For the text-containing cell, return its midpoint in (x, y) coordinate format. 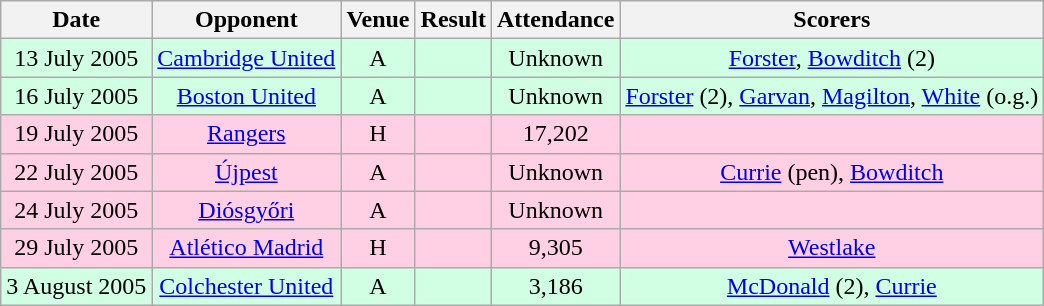
19 July 2005 (76, 134)
Diósgyőri (246, 210)
Result (453, 20)
3 August 2005 (76, 286)
22 July 2005 (76, 172)
9,305 (555, 248)
Forster (2), Garvan, Magilton, White (o.g.) (832, 96)
Újpest (246, 172)
24 July 2005 (76, 210)
Venue (378, 20)
Cambridge United (246, 58)
Attendance (555, 20)
McDonald (2), Currie (832, 286)
Forster, Bowditch (2) (832, 58)
16 July 2005 (76, 96)
Boston United (246, 96)
Opponent (246, 20)
29 July 2005 (76, 248)
Westlake (832, 248)
Currie (pen), Bowditch (832, 172)
Colchester United (246, 286)
13 July 2005 (76, 58)
17,202 (555, 134)
Scorers (832, 20)
Date (76, 20)
Rangers (246, 134)
3,186 (555, 286)
Atlético Madrid (246, 248)
